Find where the given text appears and provide that cell's center as (X, Y) coordinate. 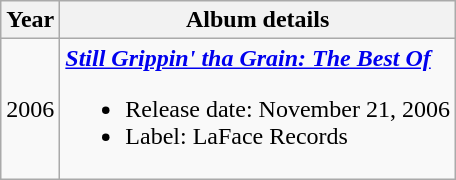
Year (30, 20)
Album details (258, 20)
Still Grippin' tha Grain: The Best OfRelease date: November 21, 2006Label: LaFace Records (258, 109)
2006 (30, 109)
